Locate the cell with the specified text and output its (X, Y) center coordinate. 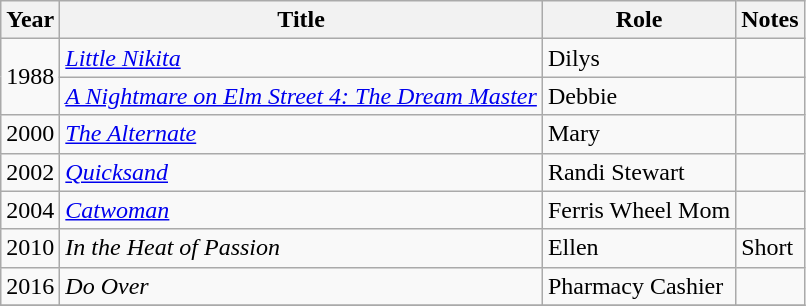
Year (30, 20)
2010 (30, 248)
1988 (30, 77)
Notes (770, 20)
2016 (30, 286)
Quicksand (302, 172)
Ellen (638, 248)
2002 (30, 172)
Debbie (638, 96)
Title (302, 20)
Role (638, 20)
Randi Stewart (638, 172)
Dilys (638, 58)
Ferris Wheel Mom (638, 210)
The Alternate (302, 134)
Catwoman (302, 210)
In the Heat of Passion (302, 248)
Little Nikita (302, 58)
2000 (30, 134)
A Nightmare on Elm Street 4: The Dream Master (302, 96)
Mary (638, 134)
Pharmacy Cashier (638, 286)
Short (770, 248)
2004 (30, 210)
Do Over (302, 286)
